Find where the given text appears and provide that cell's center as [X, Y] coordinate. 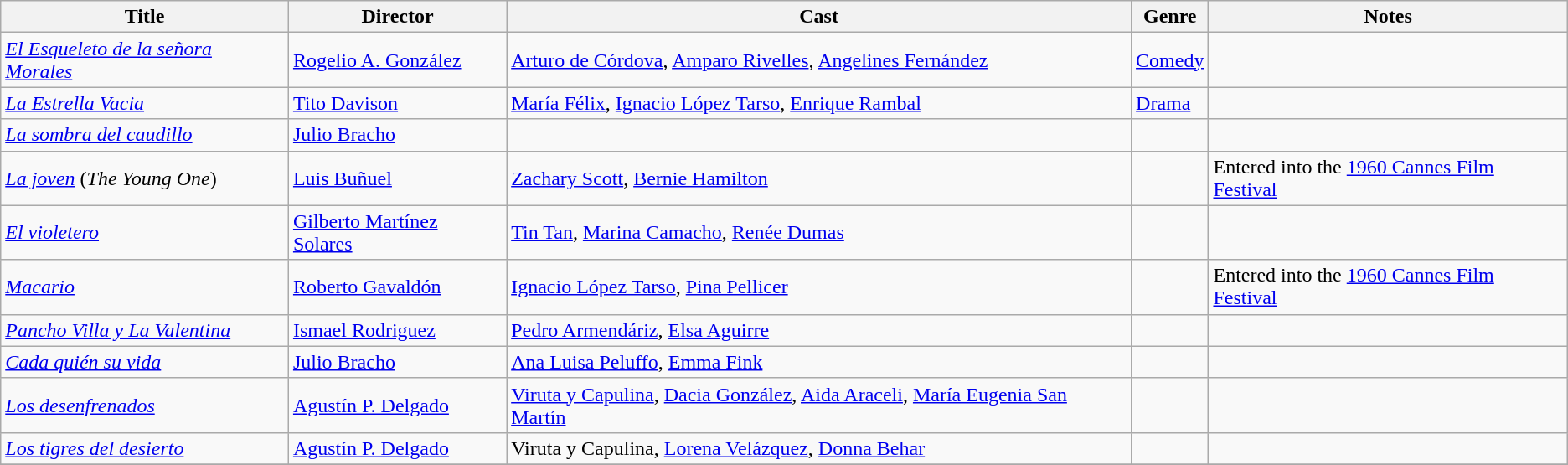
Tito Davison [397, 103]
Cast [819, 17]
Ismael Rodriguez [397, 330]
La sombra del caudillo [145, 135]
Los desenfrenados [145, 406]
Tin Tan, Marina Camacho, Renée Dumas [819, 233]
Roberto Gavaldón [397, 287]
Comedy [1170, 60]
La joven (The Young One) [145, 178]
Luis Buñuel [397, 178]
El violetero [145, 233]
Macario [145, 287]
Drama [1170, 103]
Ana Luisa Peluffo, Emma Fink [819, 362]
El Esqueleto de la señora Morales [145, 60]
Title [145, 17]
Genre [1170, 17]
María Félix, Ignacio López Tarso, Enrique Rambal [819, 103]
Los tigres del desierto [145, 448]
Zachary Scott, Bernie Hamilton [819, 178]
Gilberto Martínez Solares [397, 233]
Director [397, 17]
Pedro Armendáriz, Elsa Aguirre [819, 330]
Pancho Villa y La Valentina [145, 330]
Rogelio A. González [397, 60]
Arturo de Córdova, Amparo Rivelles, Angelines Fernández [819, 60]
Viruta y Capulina, Lorena Velázquez, Donna Behar [819, 448]
Notes [1388, 17]
Cada quién su vida [145, 362]
Viruta y Capulina, Dacia González, Aida Araceli, María Eugenia San Martín [819, 406]
Ignacio López Tarso, Pina Pellicer [819, 287]
La Estrella Vacia [145, 103]
